Capture the cell that displays the provided text and extract its (X, Y) central coordinate. 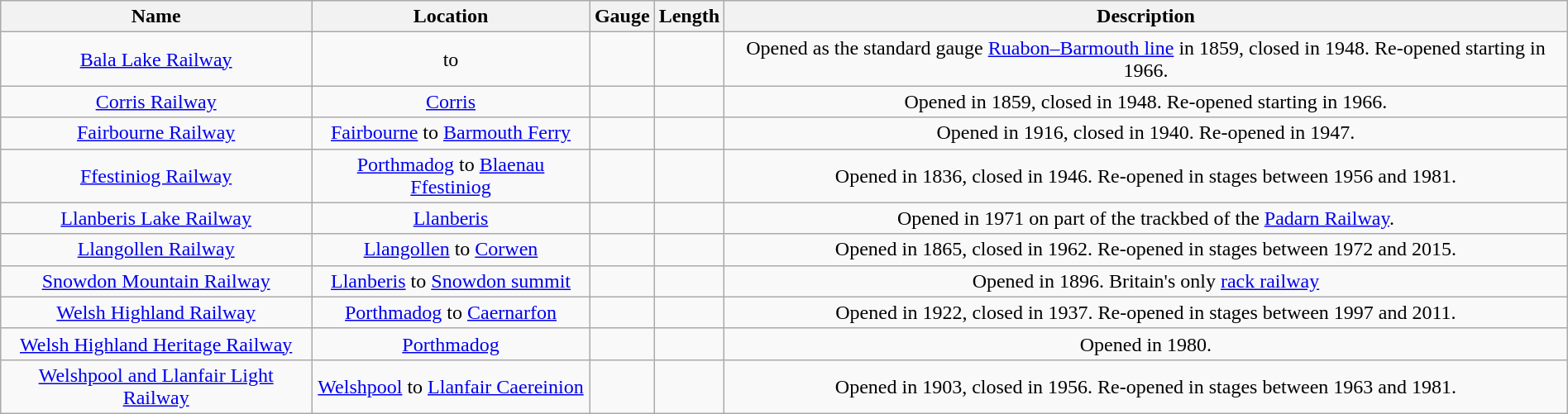
Corris (452, 102)
Opened in 1896. Britain's only rack railway (1146, 281)
Location (452, 17)
Corris Railway (156, 102)
Llanberis to Snowdon summit (452, 281)
Opened in 1916, closed in 1940. Re-opened in 1947. (1146, 133)
Opened in 1865, closed in 1962. Re-opened in stages between 1972 and 2015. (1146, 250)
Llangollen Railway (156, 250)
Snowdon Mountain Railway (156, 281)
Bala Lake Railway (156, 59)
Opened in 1971 on part of the trackbed of the Padarn Railway. (1146, 218)
Welshpool and Llanfair Light Railway (156, 387)
Opened as the standard gauge Ruabon–Barmouth line in 1859, closed in 1948. Re-opened starting in 1966. (1146, 59)
to (452, 59)
Fairbourne Railway (156, 133)
Welsh Highland Heritage Railway (156, 344)
Porthmadog to Caernarfon (452, 312)
Llanberis (452, 218)
Welshpool to Llanfair Caereinion (452, 387)
Welsh Highland Railway (156, 312)
Description (1146, 17)
Opened in 1980. (1146, 344)
Opened in 1903, closed in 1956. Re-opened in stages between 1963 and 1981. (1146, 387)
Llangollen to Corwen (452, 250)
Fairbourne to Barmouth Ferry (452, 133)
Length (689, 17)
Gauge (622, 17)
Opened in 1859, closed in 1948. Re-opened starting in 1966. (1146, 102)
Porthmadog (452, 344)
Ffestiniog Railway (156, 175)
Llanberis Lake Railway (156, 218)
Name (156, 17)
Opened in 1922, closed in 1937. Re-opened in stages between 1997 and 2011. (1146, 312)
Porthmadog to Blaenau Ffestiniog (452, 175)
Opened in 1836, closed in 1946. Re-opened in stages between 1956 and 1981. (1146, 175)
